Capture the cell that displays the provided text and extract its [X, Y] central coordinate. 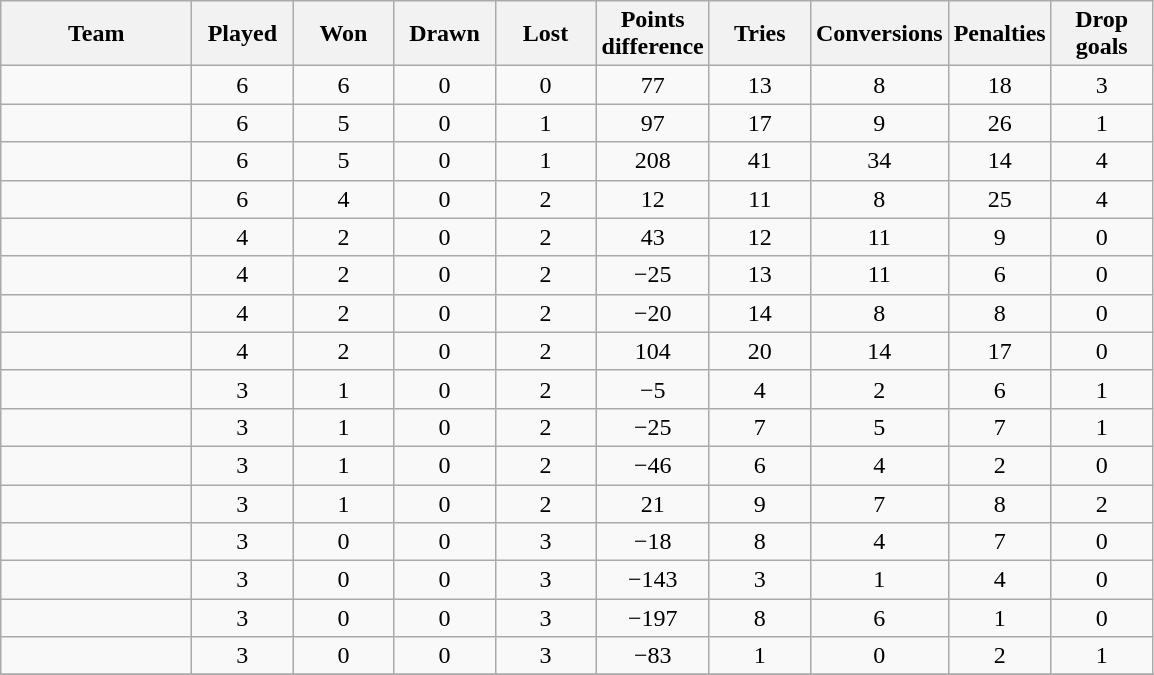
41 [760, 161]
−143 [652, 580]
Played [242, 34]
26 [1000, 123]
Tries [760, 34]
34 [879, 161]
Drawn [444, 34]
Penalties [1000, 34]
Team [96, 34]
Conversions [879, 34]
−83 [652, 656]
−197 [652, 618]
−46 [652, 465]
21 [652, 503]
43 [652, 237]
25 [1000, 199]
20 [760, 351]
77 [652, 85]
−20 [652, 313]
208 [652, 161]
97 [652, 123]
Lost [546, 34]
18 [1000, 85]
104 [652, 351]
−18 [652, 542]
Pointsdifference [652, 34]
−5 [652, 389]
Drop goals [1102, 34]
Won [344, 34]
